Find where the given text appears and provide that cell's center as [X, Y] coordinate. 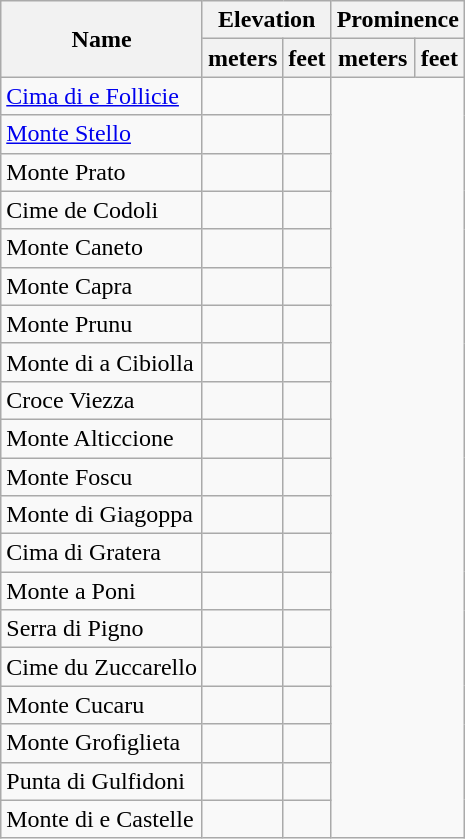
Name [102, 39]
Monte Stello [102, 134]
Cime de Codoli [102, 210]
Croce Viezza [102, 400]
Monte Foscu [102, 477]
Monte di Giagoppa [102, 515]
Monte di e Castelle [102, 819]
Serra di Pigno [102, 629]
Monte Prunu [102, 324]
Monte Alticcione [102, 438]
Monte a Poni [102, 591]
Monte Caneto [102, 248]
Monte di a Cibiolla [102, 362]
Monte Grofiglieta [102, 743]
Cime du Zuccarello [102, 667]
Prominence [398, 20]
Cima di e Follicie [102, 96]
Cima di Gratera [102, 553]
Punta di Gulfidoni [102, 781]
Monte Capra [102, 286]
Elevation [266, 20]
Monte Prato [102, 172]
Monte Cucaru [102, 705]
